Return the (X, Y) coordinate for the center point of the cell that contains the specified text.  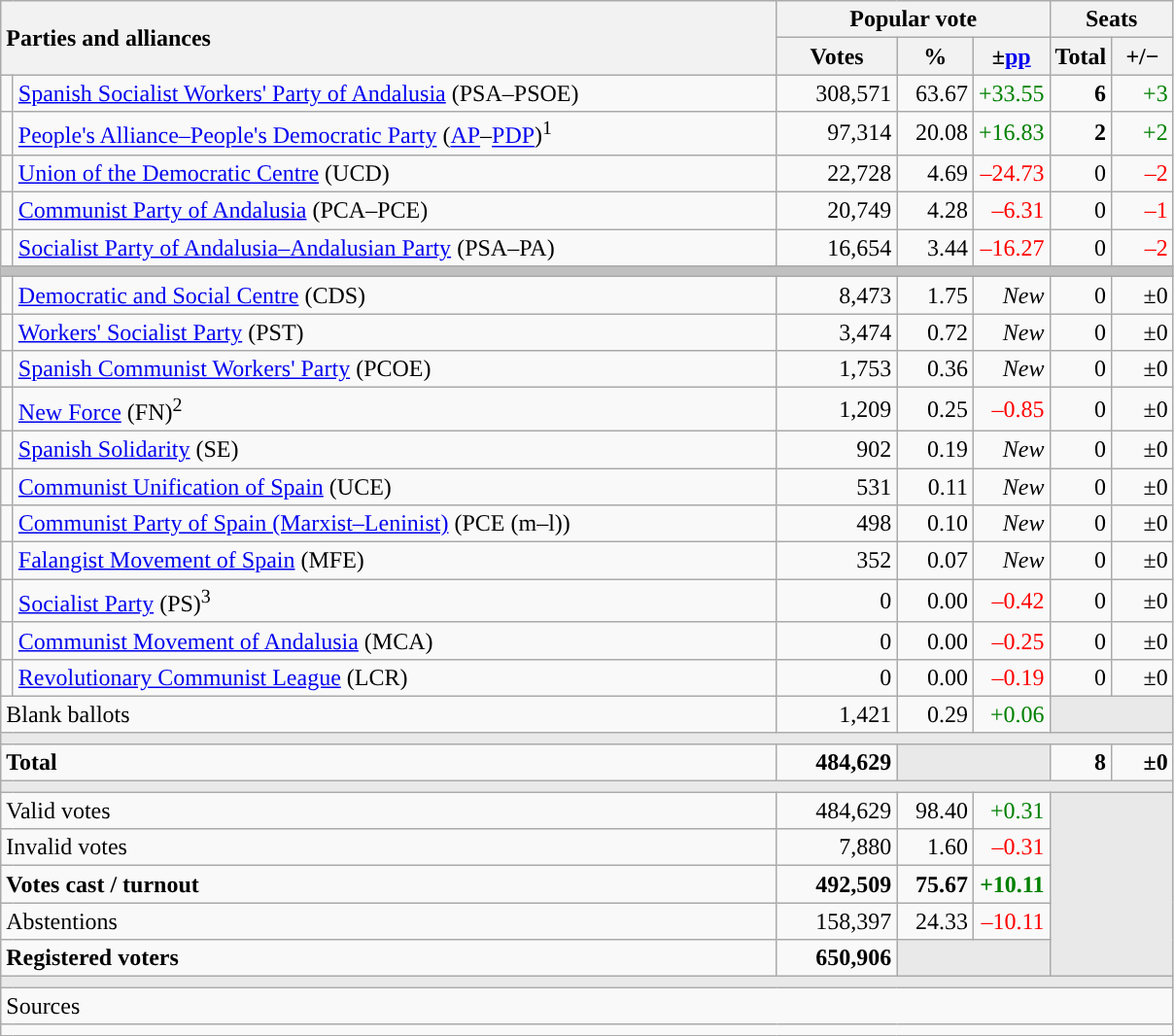
8 (1081, 763)
Seats (1112, 19)
1,421 (837, 714)
+0.31 (1011, 811)
–6.31 (1011, 211)
Socialist Party of Andalusia–Andalusian Party (PSA–PA) (395, 248)
498 (837, 524)
Votes cast / turnout (389, 884)
Union of the Democratic Centre (UCD) (395, 173)
4.69 (935, 173)
Abstentions (389, 921)
–0.42 (1011, 601)
98.40 (935, 811)
Blank ballots (389, 714)
Workers' Socialist Party (PST) (395, 332)
Communist Movement of Andalusia (MCA) (395, 640)
0.19 (935, 449)
1,209 (837, 410)
–0.85 (1011, 410)
22,728 (837, 173)
+3 (1143, 93)
–0.25 (1011, 640)
6 (1081, 93)
–0.19 (1011, 677)
0.11 (935, 487)
+/− (1143, 56)
20,749 (837, 211)
Spanish Solidarity (SE) (395, 449)
492,509 (837, 884)
0.36 (935, 369)
308,571 (837, 93)
0.10 (935, 524)
531 (837, 487)
People's Alliance–People's Democratic Party (AP–PDP)1 (395, 134)
Votes (837, 56)
1.75 (935, 295)
Spanish Socialist Workers' Party of Andalusia (PSA–PSOE) (395, 93)
Revolutionary Communist League (LCR) (395, 677)
% (935, 56)
0.07 (935, 561)
±pp (1011, 56)
Parties and alliances (389, 38)
97,314 (837, 134)
20.08 (935, 134)
2 (1081, 134)
0.72 (935, 332)
Socialist Party (PS)3 (395, 601)
New Force (FN)2 (395, 410)
902 (837, 449)
16,654 (837, 248)
Communist Party of Andalusia (PCA–PCE) (395, 211)
63.67 (935, 93)
3.44 (935, 248)
158,397 (837, 921)
1,753 (837, 369)
650,906 (837, 958)
Invalid votes (389, 847)
+10.11 (1011, 884)
Communist Party of Spain (Marxist–Leninist) (PCE (m–l)) (395, 524)
+16.83 (1011, 134)
–1 (1143, 211)
75.67 (935, 884)
–10.11 (1011, 921)
+0.06 (1011, 714)
3,474 (837, 332)
Falangist Movement of Spain (MFE) (395, 561)
0.25 (935, 410)
1.60 (935, 847)
8,473 (837, 295)
Democratic and Social Centre (CDS) (395, 295)
–24.73 (1011, 173)
0.29 (935, 714)
7,880 (837, 847)
–0.31 (1011, 847)
+33.55 (1011, 93)
Communist Unification of Spain (UCE) (395, 487)
24.33 (935, 921)
Valid votes (389, 811)
Registered voters (389, 958)
–16.27 (1011, 248)
+2 (1143, 134)
Popular vote (914, 19)
Sources (587, 1006)
352 (837, 561)
4.28 (935, 211)
Spanish Communist Workers' Party (PCOE) (395, 369)
